Scan for the cell matching the given text and deliver its (X, Y) coordinate at center. 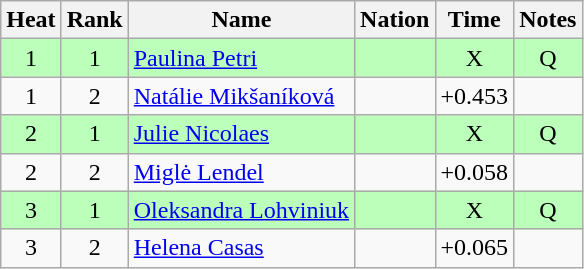
Notes (548, 20)
Paulina Petri (241, 58)
Nation (395, 20)
+0.058 (474, 172)
Helena Casas (241, 248)
Name (241, 20)
Time (474, 20)
Rank (94, 20)
Julie Nicolaes (241, 134)
Heat (31, 20)
Oleksandra Lohviniuk (241, 210)
+0.453 (474, 96)
+0.065 (474, 248)
Miglė Lendel (241, 172)
Natálie Mikšaníková (241, 96)
